Extract the [x, y] coordinate from the center of the cell holding the provided text.  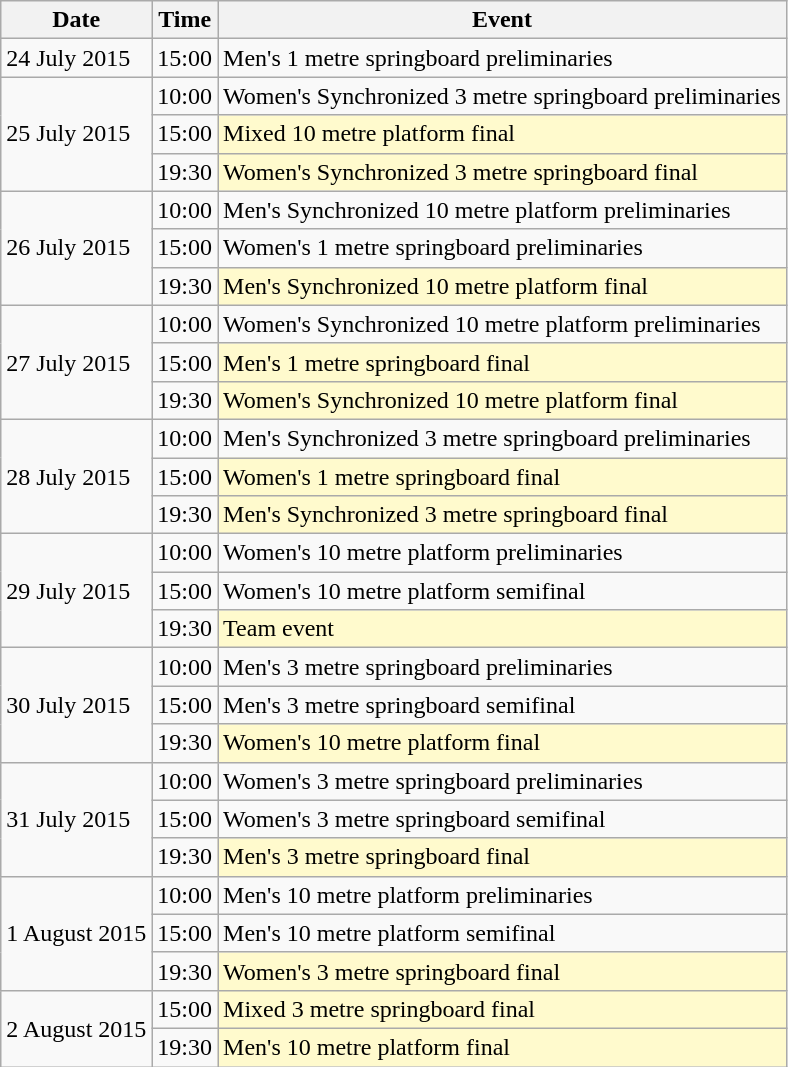
Men's 10 metre platform final [502, 1047]
Men's 10 metre platform preliminaries [502, 895]
Men's Synchronized 3 metre springboard preliminaries [502, 438]
Women's Synchronized 3 metre springboard final [502, 172]
Women's 10 metre platform final [502, 743]
Event [502, 20]
Men's Synchronized 10 metre platform final [502, 286]
Team event [502, 629]
27 July 2015 [76, 362]
Men's Synchronized 10 metre platform preliminaries [502, 210]
25 July 2015 [76, 134]
1 August 2015 [76, 933]
28 July 2015 [76, 476]
Mixed 3 metre springboard final [502, 1009]
Men's 1 metre springboard final [502, 362]
Women's 3 metre springboard final [502, 971]
Mixed 10 metre platform final [502, 134]
29 July 2015 [76, 591]
Men's 3 metre springboard preliminaries [502, 667]
Date [76, 20]
Women's 3 metre springboard preliminaries [502, 781]
Women's 3 metre springboard semifinal [502, 819]
Women's 10 metre platform preliminaries [502, 553]
Men's Synchronized 3 metre springboard final [502, 515]
Women's Synchronized 10 metre platform final [502, 400]
Women's 1 metre springboard preliminaries [502, 248]
Men's 3 metre springboard final [502, 857]
Women's 1 metre springboard final [502, 477]
30 July 2015 [76, 705]
26 July 2015 [76, 248]
Men's 3 metre springboard semifinal [502, 705]
Men's 1 metre springboard preliminaries [502, 58]
2 August 2015 [76, 1028]
24 July 2015 [76, 58]
Men's 10 metre platform semifinal [502, 933]
Women's 10 metre platform semifinal [502, 591]
Women's Synchronized 3 metre springboard preliminaries [502, 96]
Time [185, 20]
31 July 2015 [76, 819]
Women's Synchronized 10 metre platform preliminaries [502, 324]
